Search for the cell housing the specified text and yield its [x, y] center coordinate. 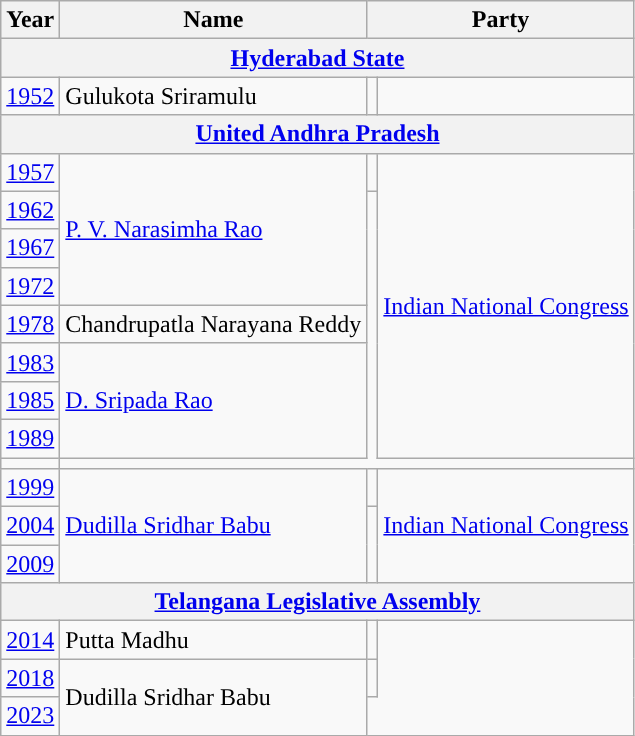
Chandrupatla Narayana Reddy [214, 324]
1985 [30, 400]
Year [30, 20]
2004 [30, 526]
D. Sripada Rao [214, 400]
1957 [30, 172]
1962 [30, 210]
Party [500, 20]
Name [214, 20]
P. V. Narasimha Rao [214, 229]
Putta Madhu [214, 640]
2009 [30, 564]
1972 [30, 286]
United Andhra Pradesh [318, 134]
2023 [30, 716]
Telangana Legislative Assembly [318, 602]
1983 [30, 362]
1967 [30, 248]
Gulukota Sriramulu [214, 96]
1989 [30, 438]
1999 [30, 488]
2018 [30, 678]
2014 [30, 640]
1978 [30, 324]
Hyderabad State [318, 58]
1952 [30, 96]
